From the cell containing the given text, extract its center point as [X, Y] coordinate. 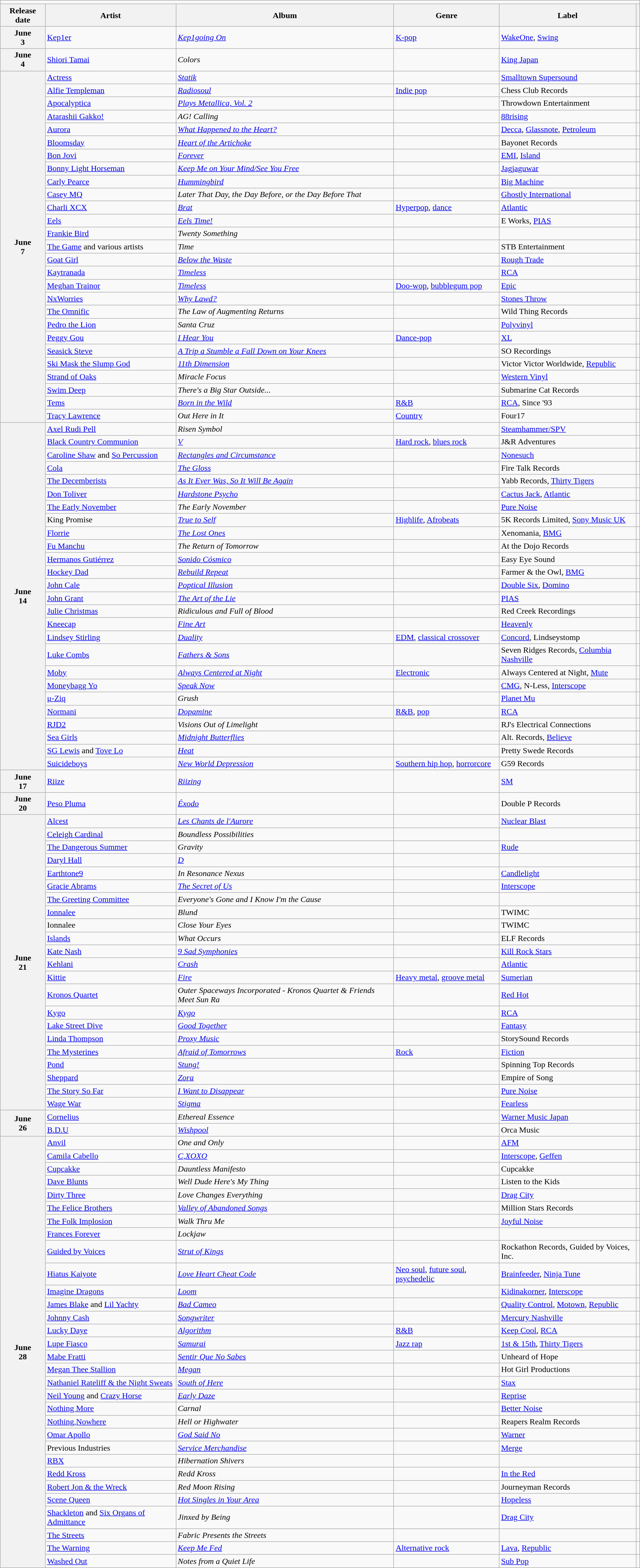
Camila Cabello [110, 1156]
StorySound Records [568, 1038]
Rockathon Records, Guided by Voices, Inc. [568, 1251]
Previous Industries [110, 1448]
Peso Pluma [110, 803]
Stones Throw [568, 299]
True to Self [285, 520]
R&B, pop [446, 711]
Born in the Wild [285, 403]
I Hear You [285, 338]
Moby [110, 672]
Spinning Top Records [568, 1065]
Frances Forever [110, 1234]
Bad Cameo [285, 1305]
Pedro the Lion [110, 325]
Electronic [446, 672]
The Greeting Committee [110, 899]
June4 [23, 60]
Genre [446, 15]
Cola [110, 468]
Jagjaguwar [568, 168]
Bonny Light Horseman [110, 168]
Statik [285, 77]
Heavenly [568, 624]
Santa Cruz [285, 325]
Forever [285, 155]
Algorithm [285, 1331]
Stigma [285, 1104]
Release date [23, 15]
Victor Victor Worldwide, Republic [568, 364]
Joyful Noise [568, 1221]
Eels Time! [285, 221]
Fathers & Sons [285, 655]
Hell or Highwater [285, 1422]
Walk Thru Me [285, 1221]
Imagine Dragons [110, 1292]
Reprise [568, 1396]
June17 [23, 781]
NxWorries [110, 299]
Afraid of Tomorrows [285, 1052]
Fu Manchu [110, 546]
There's a Big Star Outside... [285, 390]
The Secret of Us [285, 886]
G59 Records [568, 763]
Anvil [110, 1143]
June21 [23, 962]
Stax [568, 1383]
God Said No [285, 1435]
Listen to the Kids [568, 1182]
Fire Talk Records [568, 468]
K-pop [446, 38]
Indie pop [446, 90]
Empire of Song [568, 1078]
Western Vinyl [568, 377]
Swim Deep [110, 390]
Strand of Oaks [110, 377]
John Cale [110, 585]
Shiori Tamai [110, 60]
J&R Adventures [568, 442]
Carly Pearce [110, 182]
Doo-wop, bubblegum pop [446, 286]
Kill Rock Stars [568, 951]
Wild Thing Records [568, 312]
Dauntless Manifesto [285, 1169]
Quality Control, Motown, Republic [568, 1305]
Kidinakorner, Interscope [568, 1292]
Bloomsday [110, 142]
Sumerian [568, 977]
Bayonet Records [568, 142]
Crash [285, 964]
Below the Waste [285, 260]
Southern hip hop, horrorcore [446, 763]
C,XOXO [285, 1156]
Ridiculous and Full of Blood [285, 611]
The Law of Augmenting Returns [285, 312]
Red Creek Recordings [568, 611]
Suicideboys [110, 763]
Lindsey Stirling [110, 637]
The Art of the Lie [285, 598]
Carnal [285, 1409]
Interscope, Geffen [568, 1156]
In the Red [568, 1474]
Lockjaw [285, 1234]
Sea Girls [110, 737]
AFM [568, 1143]
Dopamine [285, 711]
Artist [110, 15]
Robert Jon & the Wreck [110, 1487]
Always Centered at Night [285, 672]
Everyone's Gone and I Know I'm the Cause [285, 899]
Journeyman Records [568, 1487]
Colors [285, 60]
Axel Rudi Pell [110, 429]
Poptical Illusion [285, 585]
Johnny Cash [110, 1318]
11th Dimension [285, 364]
Heavy metal, groove metal [446, 977]
Casey MQ [110, 195]
WakeOne, Swing [568, 38]
Hummingbird [285, 182]
STB Entertainment [568, 247]
King Promise [110, 520]
South of Here [285, 1383]
New World Depression [285, 763]
Always Centered at Night, Mute [568, 672]
Jazz rap [446, 1344]
Fabric Presents the Streets [285, 1535]
Notes from a Quiet Life [285, 1561]
Scene Queen [110, 1500]
Chess Club Records [568, 90]
Caroline Shaw and So Percussion [110, 455]
1st & 15th, Thirty Tigers [568, 1344]
Red Moon Rising [285, 1487]
The Warning [110, 1548]
Polyvinyl [568, 325]
Speak Now [285, 685]
The Return of Tomorrow [285, 546]
Kep1going On [285, 38]
Lucky Daye [110, 1331]
King Japan [568, 60]
RBX [110, 1461]
June26 [23, 1123]
Plays Metallica, Vol. 2 [285, 103]
Neil Young and Crazy Horse [110, 1396]
June28 [23, 1352]
Alfie Templeman [110, 90]
Orca Music [568, 1130]
Nathaniel Rateliff & the Night Sweats [110, 1383]
Double Six, Domino [568, 585]
Label [568, 15]
Candlelight [568, 873]
Hardstone Psycho [285, 494]
Lupe Fiasco [110, 1344]
A Trip a Stumble a Fall Down on Your Knees [285, 351]
Smalltown Supersound [568, 77]
Keep Me Fed [285, 1548]
PIAS [568, 598]
I Want to Disappear [285, 1091]
Well Dude Here's My Thing [285, 1182]
Rebuild Repeat [285, 572]
Hot Girl Productions [568, 1370]
Hiatus Kaiyote [110, 1274]
June14 [23, 597]
Bon Jovi [110, 155]
The Gloss [285, 468]
Cactus Jack, Atlantic [568, 494]
RJ's Electrical Connections [568, 724]
Hibernation Shivers [285, 1461]
Service Merchandise [285, 1448]
Éxodo [285, 803]
EMI, Island [568, 155]
Moneybagg Yo [110, 685]
Neo soul, future soul, psychedelic [446, 1274]
Jinxed by Being [285, 1517]
Tracy Lawrence [110, 416]
RCA, Since '93 [568, 403]
Gracie Abrams [110, 886]
Islands [110, 938]
Visions Out of Limelight [285, 724]
Sheppard [110, 1078]
Time [285, 247]
As It Ever Was, So It Will Be Again [285, 481]
Charli XCX [110, 208]
Blund [285, 912]
Kate Nash [110, 951]
μ-Ziq [110, 698]
The Game and various artists [110, 247]
Concord, Lindseystomp [568, 637]
AG! Calling [285, 116]
Sentir Que No Sabes [285, 1357]
Julie Christmas [110, 611]
Ethereal Essence [285, 1117]
RJD2 [110, 724]
Loom [285, 1292]
Ski Mask the Slump God [110, 364]
Apocalyptica [110, 103]
Kneecap [110, 624]
E Works, PIAS [568, 221]
Brainfeeder, Ninja Tune [568, 1274]
Later That Day, the Day Before, or the Day Before That [285, 195]
B.D.U [110, 1130]
Gravity [285, 847]
Red Hot [568, 995]
Rough Trade [568, 260]
Risen Symbol [285, 429]
Florrie [110, 533]
Celeigh Cardinal [110, 834]
Nonesuch [568, 455]
Xenomania, BMG [568, 533]
Zora [285, 1078]
Lake Street Dive [110, 1025]
Strut of Kings [285, 1251]
Close Your Eyes [285, 925]
Unheard of Hope [568, 1357]
Hyperpop, dance [446, 208]
The Folk Implosion [110, 1221]
Sonido Cósmico [285, 559]
Kaytranada [110, 273]
Don Toliver [110, 494]
June20 [23, 803]
Riizing [285, 781]
The Decemberists [110, 481]
Big Machine [568, 182]
SO Recordings [568, 351]
Heat [285, 750]
In Resonance Nexus [285, 873]
Pond [110, 1065]
Washed Out [110, 1561]
Hermanos Gutiérrez [110, 559]
Seasick Steve [110, 351]
Hard rock, blues rock [446, 442]
The Story So Far [110, 1091]
The Mysterines [110, 1052]
Aurora [110, 129]
Why Lawd? [285, 299]
Fearless [568, 1104]
The Omnific [110, 312]
Warner [568, 1435]
Kep1er [110, 38]
Hopeless [568, 1500]
Midnight Butterflies [285, 737]
Tems [110, 403]
Pretty Swede Records [568, 750]
Luke Combs [110, 655]
Better Noise [568, 1409]
Seven Ridges Records, Columbia Nashville [568, 655]
Shackleton and Six Organs of Admittance [110, 1517]
Megan Thee Stallion [110, 1370]
SG Lewis and Tove Lo [110, 750]
Planet Mu [568, 698]
Good Together [285, 1025]
Highlife, Afrobeats [446, 520]
Brat [285, 208]
Cornelius [110, 1117]
Throwdown Entertainment [568, 103]
ELF Records [568, 938]
Nothing More [110, 1409]
What Happened to the Heart? [285, 129]
Daryl Hall [110, 860]
Riize [110, 781]
Meghan Trainor [110, 286]
88rising [568, 116]
Radiosoul [285, 90]
Album [285, 15]
Warner Music Japan [568, 1117]
The Dangerous Summer [110, 847]
Nuclear Blast [568, 821]
Frankie Bird [110, 234]
Rectangles and Circumstance [285, 455]
Duality [285, 637]
Fire [285, 977]
Out Here in It [285, 416]
XL [568, 338]
CMG, N-Less, Interscope [568, 685]
Rude [568, 847]
Atarashii Gakko! [110, 116]
Fine Art [285, 624]
One and Only [285, 1143]
Farmer & the Owl, BMG [568, 572]
Boundless Possibilities [285, 834]
Guided by Voices [110, 1251]
Alt. Records, Believe [568, 737]
The Lost Ones [285, 533]
Outer Spaceways Incorporated - Kronos Quartet & Friends Meet Sun Ra [285, 995]
At the Dojo Records [568, 546]
Valley of Abandoned Songs [285, 1208]
Samurai [285, 1344]
Dave Blunts [110, 1182]
Kittie [110, 977]
Heart of the Artichoke [285, 142]
EDM, classical crossover [446, 637]
Eels [110, 221]
Alcest [110, 821]
Kronos Quartet [110, 995]
June3 [23, 38]
Epic [568, 286]
Decca, Glassnote, Petroleum [568, 129]
5K Records Limited, Sony Music UK [568, 520]
The Felice Brothers [110, 1208]
SM [568, 781]
Songwriter [285, 1318]
Interscope [568, 886]
D [285, 860]
Easy Eye Sound [568, 559]
Wage War [110, 1104]
Fantasy [568, 1025]
Million Stars Records [568, 1208]
Reapers Realm Records [568, 1422]
Black Country Communion [110, 442]
Earthtone9 [110, 873]
What Occurs [285, 938]
Dance-pop [446, 338]
Submarine Cat Records [568, 390]
James Blake and Lil Yachty [110, 1305]
John Grant [110, 598]
Mabe Fratti [110, 1357]
Love Heart Cheat Code [285, 1274]
Four17 [568, 416]
V [285, 442]
9 Sad Symphonies [285, 951]
Country [446, 416]
Alternative rock [446, 1548]
Proxy Music [285, 1038]
Wishpool [285, 1130]
Ghostly International [568, 195]
Megan [285, 1370]
Twenty Something [285, 234]
Linda Thompson [110, 1038]
Double P Records [568, 803]
Yabb Records, Thirty Tigers [568, 481]
Stung! [285, 1065]
Peggy Gou [110, 338]
Kehlani [110, 964]
Hockey Dad [110, 572]
Sub Pop [568, 1561]
Rock [446, 1052]
Merge [568, 1448]
Steamhammer/SPV [568, 429]
Dirty Three [110, 1195]
Keep Me on Your Mind/See You Free [285, 168]
The Streets [110, 1535]
June7 [23, 247]
Nothing,Nowhere [110, 1422]
Hot Singles in Your Area [285, 1500]
Normani [110, 711]
Lava, Republic [568, 1548]
Actress [110, 77]
Fiction [568, 1052]
Mercury Nashville [568, 1318]
Goat Girl [110, 260]
Keep Cool, RCA [568, 1331]
Early Daze [285, 1396]
Love Changes Everything [285, 1195]
Les Chants de l'Aurore [285, 821]
Grush [285, 698]
Miracle Focus [285, 377]
Omar Apollo [110, 1435]
